Search for the cell housing the specified text and yield its (X, Y) center coordinate. 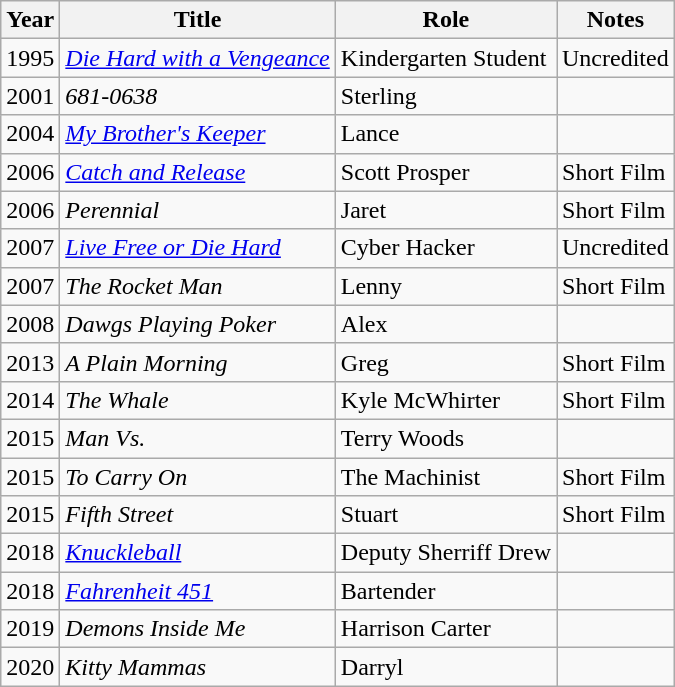
Deputy Sherriff Drew (446, 553)
Darryl (446, 667)
Year (30, 20)
Fahrenheit 451 (198, 591)
2019 (30, 629)
Bartender (446, 591)
Kyle McWhirter (446, 400)
Kitty Mammas (198, 667)
Greg (446, 362)
1995 (30, 58)
Lance (446, 134)
Terry Woods (446, 438)
Role (446, 20)
2014 (30, 400)
A Plain Morning (198, 362)
Harrison Carter (446, 629)
My Brother's Keeper (198, 134)
Demons Inside Me (198, 629)
Stuart (446, 515)
Alex (446, 324)
The Rocket Man (198, 286)
Scott Prosper (446, 172)
2013 (30, 362)
Cyber Hacker (446, 248)
The Machinist (446, 477)
Jaret (446, 210)
Sterling (446, 96)
Catch and Release (198, 172)
2020 (30, 667)
681-0638 (198, 96)
2008 (30, 324)
Man Vs. (198, 438)
Knuckleball (198, 553)
Live Free or Die Hard (198, 248)
Notes (615, 20)
Fifth Street (198, 515)
Lenny (446, 286)
To Carry On (198, 477)
2001 (30, 96)
The Whale (198, 400)
Die Hard with a Vengeance (198, 58)
Title (198, 20)
Kindergarten Student (446, 58)
Perennial (198, 210)
Dawgs Playing Poker (198, 324)
2004 (30, 134)
